Output the (x, y) coordinate of the center of the cell containing the given text.  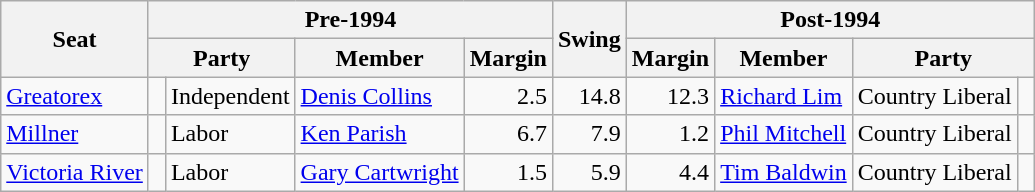
Seat (75, 39)
Greatorex (75, 96)
Victoria River (75, 172)
Swing (589, 39)
5.9 (589, 172)
Independent (230, 96)
1.2 (670, 134)
7.9 (589, 134)
Gary Cartwright (380, 172)
Tim Baldwin (784, 172)
Ken Parish (380, 134)
14.8 (589, 96)
Pre-1994 (350, 20)
Denis Collins (380, 96)
1.5 (508, 172)
12.3 (670, 96)
Phil Mitchell (784, 134)
6.7 (508, 134)
Richard Lim (784, 96)
Post-1994 (830, 20)
4.4 (670, 172)
Millner (75, 134)
2.5 (508, 96)
